Pinpoint the cell where the given text exists, returning its [X, Y] midpoint coordinate. 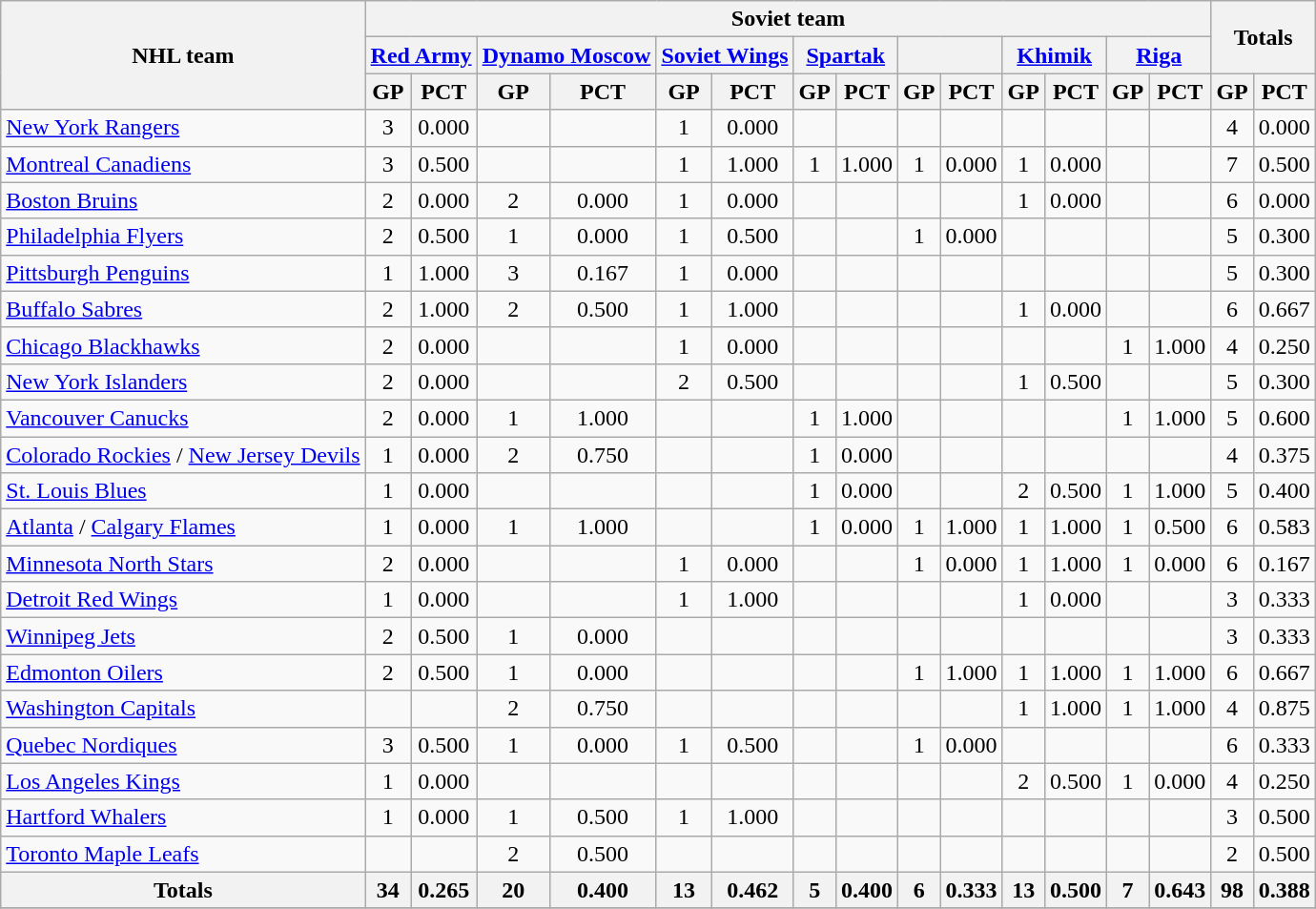
Red Army [422, 55]
Dynamo Moscow [566, 55]
Detroit Red Wings [183, 600]
Washington Capitals [183, 709]
Boston Bruins [183, 200]
Colorado Rockies / New Jersey Devils [183, 455]
Philadelphia Flyers [183, 237]
0.643 [1181, 890]
Toronto Maple Leafs [183, 854]
Spartak [845, 55]
Buffalo Sabres [183, 309]
Montreal Canadiens [183, 164]
0.600 [1284, 418]
Khimik [1055, 55]
0.265 [444, 890]
20 [513, 890]
New York Rangers [183, 128]
0.583 [1284, 527]
Hartford Whalers [183, 817]
0.388 [1284, 890]
New York Islanders [183, 382]
Chicago Blackhawks [183, 345]
Soviet Wings [725, 55]
Atlanta / Calgary Flames [183, 527]
98 [1232, 890]
Edmonton Oilers [183, 672]
St. Louis Blues [183, 491]
0.875 [1284, 709]
Vancouver Canucks [183, 418]
Quebec Nordiques [183, 745]
34 [387, 890]
Minnesota North Stars [183, 564]
Winnipeg Jets [183, 636]
0.375 [1284, 455]
Pittsburgh Penguins [183, 273]
Soviet team [788, 19]
Riga [1158, 55]
0.462 [752, 890]
Los Angeles Kings [183, 781]
NHL team [183, 55]
